For the text-containing cell, return its midpoint in (x, y) coordinate format. 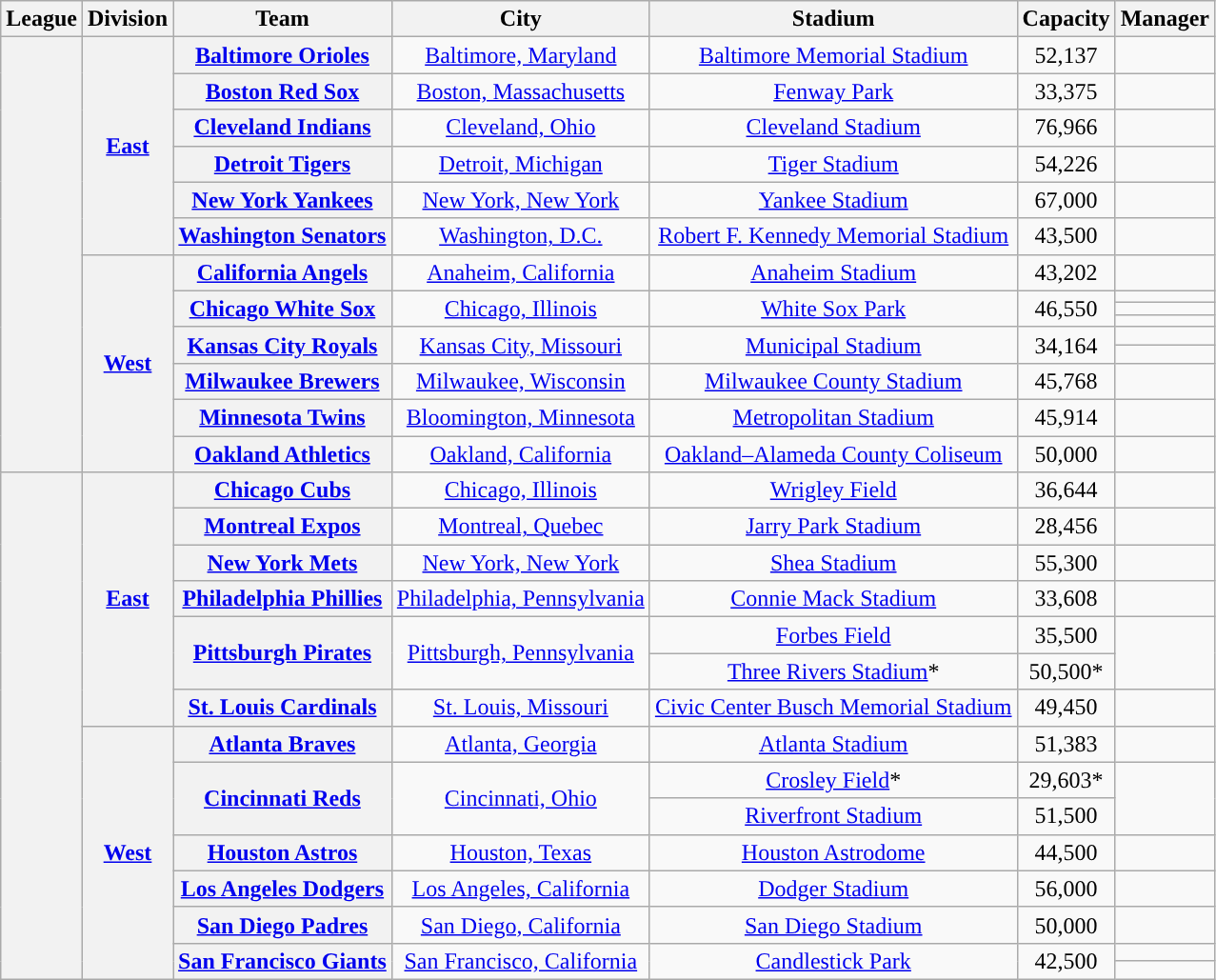
Shea Stadium (833, 563)
Candlestick Park (833, 961)
Atlanta, Georgia (520, 744)
Oakland, California (520, 454)
Cleveland, Ohio (520, 128)
Anaheim, California (520, 272)
51,383 (1066, 744)
28,456 (1066, 527)
Milwaukee Brewers (283, 381)
St. Louis, Missouri (520, 708)
29,603* (1066, 780)
55,300 (1066, 563)
56,000 (1066, 889)
Houston Astros (283, 852)
Milwaukee, Wisconsin (520, 381)
45,768 (1066, 381)
San Francisco Giants (283, 961)
Civic Center Busch Memorial Stadium (833, 708)
Baltimore, Maryland (520, 55)
Municipal Stadium (833, 345)
Kansas City Royals (283, 345)
Oakland–Alameda County Coliseum (833, 454)
Riverfront Stadium (833, 816)
Houston, Texas (520, 852)
Bloomington, Minnesota (520, 417)
San Diego, California (520, 925)
Three Rivers Stadium* (833, 671)
California Angels (283, 272)
Cincinnati, Ohio (520, 798)
Cleveland Stadium (833, 128)
Los Angeles Dodgers (283, 889)
Washington Senators (283, 236)
52,137 (1066, 55)
League (42, 19)
San Diego Stadium (833, 925)
Fenway Park (833, 91)
Montreal Expos (283, 527)
Wrigley Field (833, 490)
Pittsburgh, Pennsylvania (520, 653)
46,550 (1066, 309)
43,500 (1066, 236)
Milwaukee County Stadium (833, 381)
St. Louis Cardinals (283, 708)
Baltimore Memorial Stadium (833, 55)
Detroit, Michigan (520, 164)
Stadium (833, 19)
Oakland Athletics (283, 454)
Tiger Stadium (833, 164)
Baltimore Orioles (283, 55)
Connie Mack Stadium (833, 599)
43,202 (1066, 272)
Robert F. Kennedy Memorial Stadium (833, 236)
Atlanta Braves (283, 744)
Montreal, Quebec (520, 527)
Cincinnati Reds (283, 798)
Houston Astrodome (833, 852)
51,500 (1066, 816)
54,226 (1066, 164)
Team (283, 19)
Detroit Tigers (283, 164)
50,500* (1066, 671)
Minnesota Twins (283, 417)
35,500 (1066, 635)
Chicago Cubs (283, 490)
San Francisco, California (520, 961)
67,000 (1066, 200)
42,500 (1066, 961)
New York Yankees (283, 200)
Metropolitan Stadium (833, 417)
Los Angeles, California (520, 889)
Manager (1165, 19)
City (520, 19)
Boston Red Sox (283, 91)
Crosley Field* (833, 780)
New York Mets (283, 563)
Anaheim Stadium (833, 272)
Philadelphia Phillies (283, 599)
White Sox Park (833, 309)
Yankee Stadium (833, 200)
Boston, Massachusetts (520, 91)
Dodger Stadium (833, 889)
Philadelphia, Pennsylvania (520, 599)
Pittsburgh Pirates (283, 653)
Capacity (1066, 19)
Atlanta Stadium (833, 744)
36,644 (1066, 490)
Division (128, 19)
33,608 (1066, 599)
Jarry Park Stadium (833, 527)
49,450 (1066, 708)
44,500 (1066, 852)
San Diego Padres (283, 925)
Washington, D.C. (520, 236)
33,375 (1066, 91)
Chicago White Sox (283, 309)
34,164 (1066, 345)
Kansas City, Missouri (520, 345)
76,966 (1066, 128)
45,914 (1066, 417)
Forbes Field (833, 635)
Cleveland Indians (283, 128)
